Scan for the cell matching the given text and deliver its (X, Y) coordinate at center. 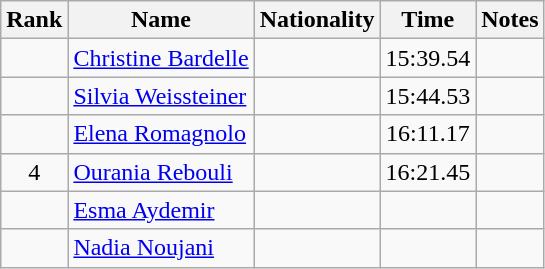
Name (161, 20)
Nadia Noujani (161, 248)
Christine Bardelle (161, 58)
Silvia Weissteiner (161, 96)
Notes (510, 20)
Ourania Rebouli (161, 172)
4 (34, 172)
Esma Aydemir (161, 210)
16:21.45 (428, 172)
Rank (34, 20)
15:44.53 (428, 96)
Nationality (317, 20)
15:39.54 (428, 58)
16:11.17 (428, 134)
Elena Romagnolo (161, 134)
Time (428, 20)
